Locate the cell with the specified text and output its (X, Y) center coordinate. 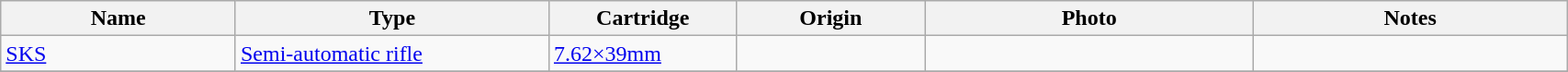
SKS (118, 54)
Photo (1089, 18)
Type (391, 18)
7.62×39mm (643, 54)
Notes (1411, 18)
Origin (830, 18)
Semi-automatic rifle (391, 54)
Name (118, 18)
Cartridge (643, 18)
